Provide the (X, Y) coordinate of the cell's center where the given text is located.  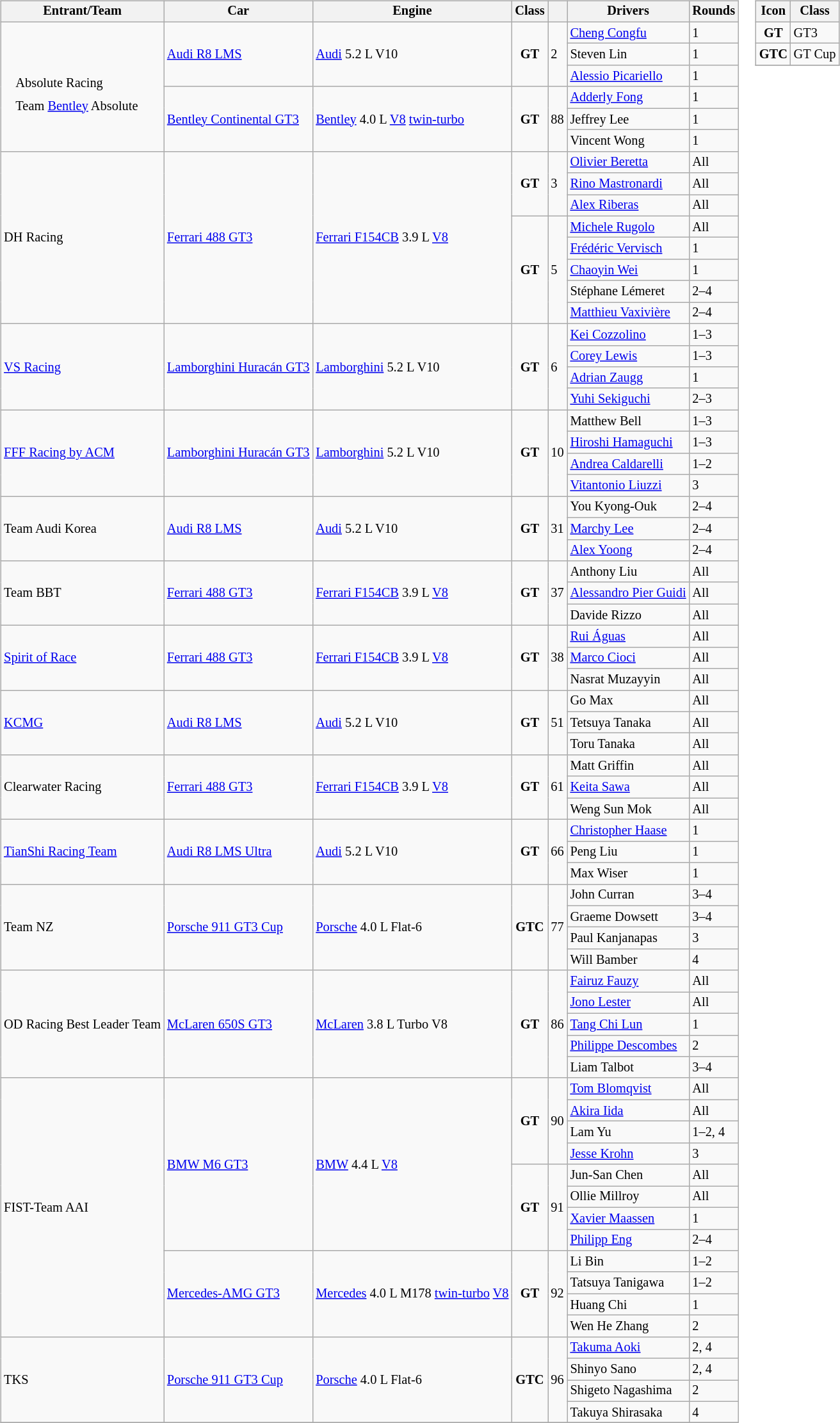
Graeme Dowsett (629, 916)
Will Bamber (629, 960)
Toru Tanaka (629, 744)
Shinyo Sano (629, 1369)
31 (558, 529)
96 (558, 1379)
1–2, 4 (713, 1132)
Team NZ (82, 927)
Marco Cioci (629, 658)
Matthieu Vaxivière (629, 313)
Team Bentley Absolute (77, 106)
61 (558, 788)
Go Max (629, 701)
John Curran (629, 895)
Jono Lester (629, 1003)
Lam Yu (629, 1132)
Akira Iida (629, 1110)
Ollie Millroy (629, 1197)
Hiroshi Hamaguchi (629, 443)
Adderly Fong (629, 97)
Rounds (713, 12)
Entrant/Team (82, 12)
Adrian Zaugg (629, 378)
90 (558, 1121)
Fairuz Fauzy (629, 981)
Peng Liu (629, 852)
Nasrat Muzayyin (629, 679)
6 (558, 366)
Mercedes 4.0 L M178 twin-turbo V8 (412, 1294)
10 (558, 453)
Weng Sun Mok (629, 809)
VS Racing (82, 366)
BMW M6 GT3 (238, 1164)
DH Racing (82, 237)
Davide Rizzo (629, 615)
Marchy Lee (629, 528)
Stéphane Lémeret (629, 291)
Steven Lin (629, 54)
Liam Talbot (629, 1068)
GT3 (815, 33)
51 (558, 722)
38 (558, 658)
Kei Cozzolino (629, 334)
Bentley 4.0 L V8 twin-turbo (412, 119)
Keita Sawa (629, 787)
Rui Águas (629, 637)
Vincent Wong (629, 141)
Yuhi Sekiguchi (629, 399)
Mercedes-AMG GT3 (238, 1294)
Andrea Caldarelli (629, 464)
2–3 (713, 399)
Icon (773, 12)
Xavier Maassen (629, 1218)
Clearwater Racing (82, 788)
Drivers (629, 12)
Jeffrey Lee (629, 119)
Michele Rugolo (629, 227)
Li Bin (629, 1262)
Tatsuya Tanigawa (629, 1283)
Takuya Shirasaka (629, 1412)
5 (558, 270)
Matthew Bell (629, 421)
Christopher Haase (629, 831)
Frédéric Vervisch (629, 248)
FFF Racing by ACM (82, 453)
92 (558, 1294)
Car (238, 12)
Alessio Picariello (629, 76)
TKS (82, 1379)
Olivier Beretta (629, 162)
37 (558, 593)
GT Cup (815, 54)
FIST-Team AAI (82, 1207)
66 (558, 852)
BMW 4.4 L V8 (412, 1164)
KCMG (82, 722)
Audi R8 LMS Ultra (238, 852)
Paul Kanjanapas (629, 938)
Shigeto Nagashima (629, 1391)
Tang Chi Lun (629, 1024)
Matt Griffin (629, 766)
TianShi Racing Team (82, 852)
Vitantonio Liuzzi (629, 485)
Jesse Krohn (629, 1153)
77 (558, 927)
Philipp Eng (629, 1240)
Jun-San Chen (629, 1175)
91 (558, 1208)
Alex Yoong (629, 550)
Bentley Continental GT3 (238, 119)
Max Wiser (629, 874)
Absolute Racing (77, 83)
McLaren 650S GT3 (238, 1024)
OD Racing Best Leader Team (82, 1024)
You Kyong-Ouk (629, 507)
Wen He Zhang (629, 1326)
Absolute Racing Team Bentley Absolute (82, 86)
Cheng Congfu (629, 33)
Philippe Descombes (629, 1046)
Spirit of Race (82, 658)
Anthony Liu (629, 572)
Tetsuya Tanaka (629, 722)
Huang Chi (629, 1305)
86 (558, 1024)
McLaren 3.8 L Turbo V8 (412, 1024)
Alex Riberas (629, 206)
Alessandro Pier Guidi (629, 593)
Takuma Aoki (629, 1347)
Rino Mastronardi (629, 184)
Corey Lewis (629, 356)
88 (558, 119)
Chaoyin Wei (629, 270)
Engine (412, 12)
Team Audi Korea (82, 529)
Team BBT (82, 593)
Tom Blomqvist (629, 1089)
